Find where the given text appears and provide that cell's center as (X, Y) coordinate. 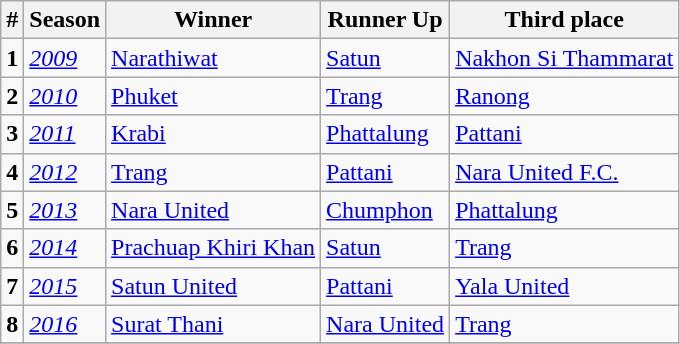
Phuket (214, 96)
2013 (65, 210)
Satun United (214, 286)
Season (65, 20)
Prachuap Khiri Khan (214, 248)
2009 (65, 58)
2010 (65, 96)
Yala United (564, 286)
2 (12, 96)
5 (12, 210)
3 (12, 134)
Nakhon Si Thammarat (564, 58)
Surat Thani (214, 324)
Chumphon (386, 210)
7 (12, 286)
2014 (65, 248)
8 (12, 324)
6 (12, 248)
Krabi (214, 134)
# (12, 20)
Narathiwat (214, 58)
2012 (65, 172)
2015 (65, 286)
Nara United F.C. (564, 172)
Runner Up (386, 20)
2016 (65, 324)
Third place (564, 20)
2011 (65, 134)
Ranong (564, 96)
Winner (214, 20)
4 (12, 172)
1 (12, 58)
